Scan for the cell matching the given text and deliver its [X, Y] coordinate at center. 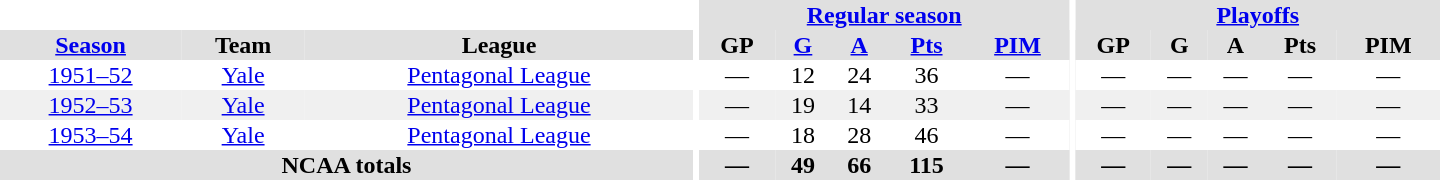
115 [926, 165]
Regular season [884, 15]
NCAA totals [346, 165]
1951–52 [90, 75]
18 [803, 135]
36 [926, 75]
14 [859, 105]
33 [926, 105]
Season [90, 45]
Playoffs [1258, 15]
24 [859, 75]
49 [803, 165]
19 [803, 105]
League [499, 45]
Team [243, 45]
46 [926, 135]
1952–53 [90, 105]
12 [803, 75]
28 [859, 135]
1953–54 [90, 135]
66 [859, 165]
